Detect which cell encompasses the target text, then output its [x, y] center coordinate. 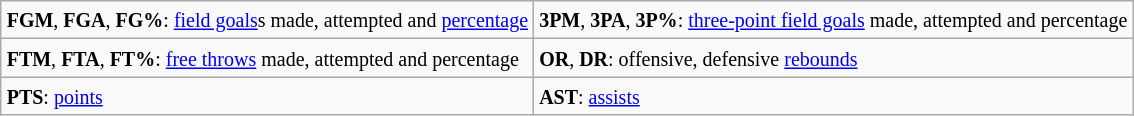
PTS: points [267, 96]
AST: assists [834, 96]
OR, DR: offensive, defensive rebounds [834, 58]
FTM, FTA, FT%: free throws made, attempted and percentage [267, 58]
FGM, FGA, FG%: field goalss made, attempted and percentage [267, 20]
3PM, 3PA, 3P%: three-point field goals made, attempted and percentage [834, 20]
